Output the [x, y] coordinate of the center of the cell containing the given text.  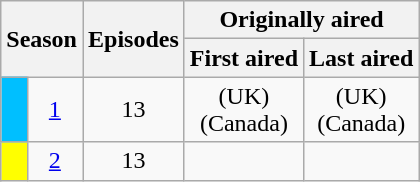
Originally aired [302, 20]
Episodes [133, 39]
Last aired [362, 58]
Season [42, 39]
1 [54, 110]
First aired [244, 58]
2 [54, 161]
